Pinpoint the cell where the given text exists, returning its [X, Y] midpoint coordinate. 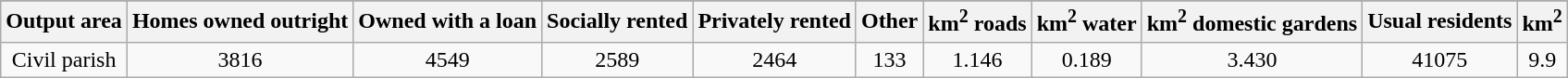
1.146 [977, 59]
133 [889, 59]
km2 water [1086, 22]
3816 [240, 59]
Other [889, 22]
2464 [775, 59]
km2 domestic gardens [1252, 22]
41075 [1439, 59]
9.9 [1542, 59]
km2 [1542, 22]
3.430 [1252, 59]
Socially rented [618, 22]
2589 [618, 59]
Privately rented [775, 22]
4549 [448, 59]
Owned with a loan [448, 22]
km2 roads [977, 22]
Civil parish [65, 59]
Usual residents [1439, 22]
0.189 [1086, 59]
Homes owned outright [240, 22]
Output area [65, 22]
